Pinpoint the cell where the given text exists, returning its [x, y] midpoint coordinate. 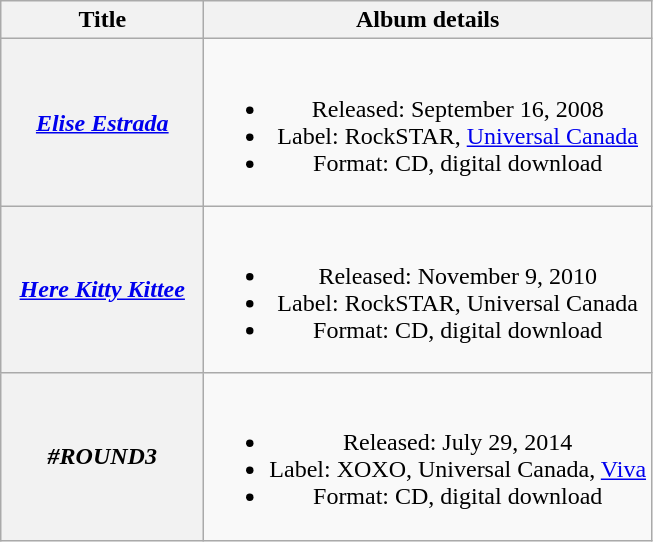
Released: September 16, 2008Label: RockSTAR, Universal CanadaFormat: CD, digital download [428, 122]
Elise Estrada [102, 122]
Title [102, 20]
#ROUND3 [102, 456]
Here Kitty Kittee [102, 290]
Album details [428, 20]
Released: November 9, 2010Label: RockSTAR, Universal CanadaFormat: CD, digital download [428, 290]
Released: July 29, 2014Label: XOXO, Universal Canada, VivaFormat: CD, digital download [428, 456]
